For the text-containing cell, return its midpoint in [x, y] coordinate format. 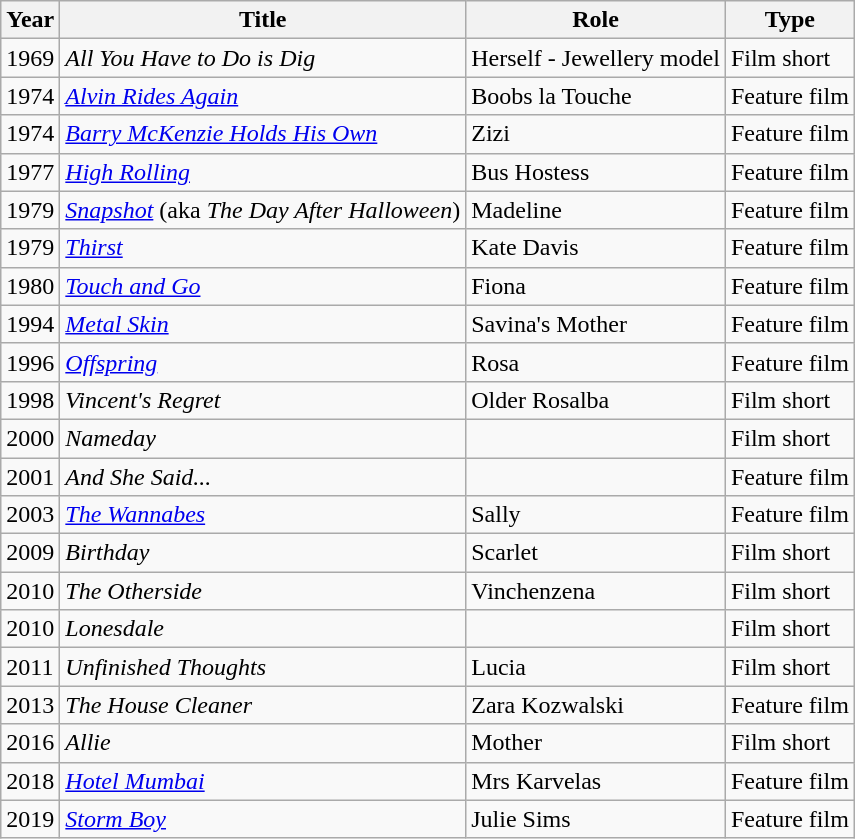
High Rolling [263, 172]
Touch and Go [263, 286]
Lucia [596, 667]
The House Cleaner [263, 705]
Vincent's Regret [263, 400]
2001 [30, 477]
Vinchenzena [596, 591]
All You Have to Do is Dig [263, 58]
Savina's Mother [596, 324]
2019 [30, 819]
Julie Sims [596, 819]
Unfinished Thoughts [263, 667]
Madeline [596, 210]
The Wannabes [263, 515]
2016 [30, 743]
Allie [263, 743]
1969 [30, 58]
2003 [30, 515]
Kate Davis [596, 248]
Storm Boy [263, 819]
Snapshot (aka The Day After Halloween) [263, 210]
And She Said... [263, 477]
Mother [596, 743]
Lonesdale [263, 629]
Role [596, 20]
2009 [30, 553]
Zizi [596, 134]
Nameday [263, 438]
The Otherside [263, 591]
1998 [30, 400]
Sally [596, 515]
2013 [30, 705]
Boobs la Touche [596, 96]
Type [790, 20]
Title [263, 20]
Hotel Mumbai [263, 781]
1994 [30, 324]
2000 [30, 438]
1996 [30, 362]
Mrs Karvelas [596, 781]
Herself - Jewellery model [596, 58]
Scarlet [596, 553]
Zara Kozwalski [596, 705]
Year [30, 20]
1977 [30, 172]
Barry McKenzie Holds His Own [263, 134]
Rosa [596, 362]
Thirst [263, 248]
Older Rosalba [596, 400]
Metal Skin [263, 324]
Alvin Rides Again [263, 96]
2011 [30, 667]
Bus Hostess [596, 172]
Fiona [596, 286]
2018 [30, 781]
1980 [30, 286]
Offspring [263, 362]
Birthday [263, 553]
